Detect which cell encompasses the target text, then output its (x, y) center coordinate. 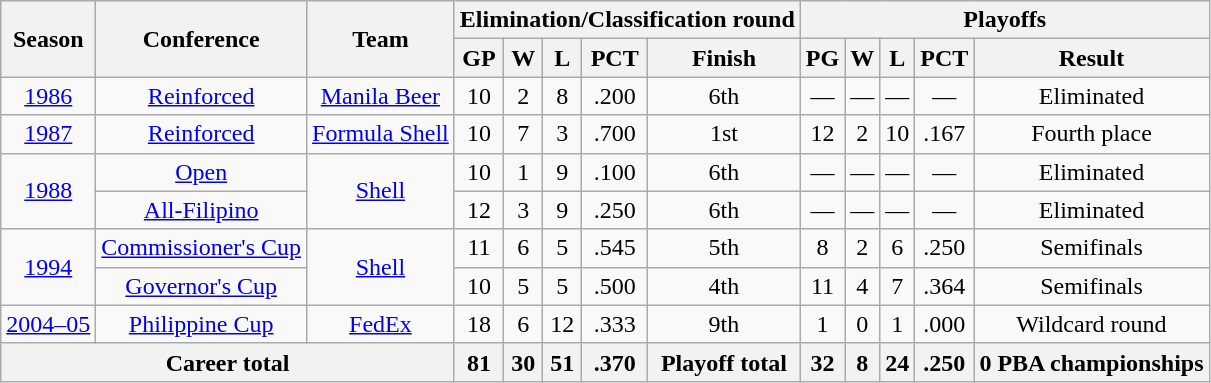
5th (724, 248)
Fourth place (1092, 134)
.000 (944, 324)
FedEx (381, 324)
Wildcard round (1092, 324)
Elimination/Classification round (627, 20)
All-Filipino (202, 210)
Result (1092, 58)
Career total (228, 362)
GP (478, 58)
.100 (615, 172)
18 (478, 324)
81 (478, 362)
4 (862, 286)
9th (724, 324)
Formula Shell (381, 134)
1st (724, 134)
.200 (615, 96)
.167 (944, 134)
1986 (48, 96)
1987 (48, 134)
Team (381, 39)
2004–05 (48, 324)
Season (48, 39)
Playoffs (1004, 20)
Manila Beer (381, 96)
Finish (724, 58)
Commissioner's Cup (202, 248)
1994 (48, 267)
0 (862, 324)
.370 (615, 362)
.545 (615, 248)
0 PBA championships (1092, 362)
Conference (202, 39)
Governor's Cup (202, 286)
1988 (48, 191)
.333 (615, 324)
30 (524, 362)
PG (822, 58)
Playoff total (724, 362)
24 (898, 362)
32 (822, 362)
Open (202, 172)
51 (562, 362)
.500 (615, 286)
Philippine Cup (202, 324)
4th (724, 286)
.364 (944, 286)
.700 (615, 134)
